From the cell containing the given text, extract its center point as [X, Y] coordinate. 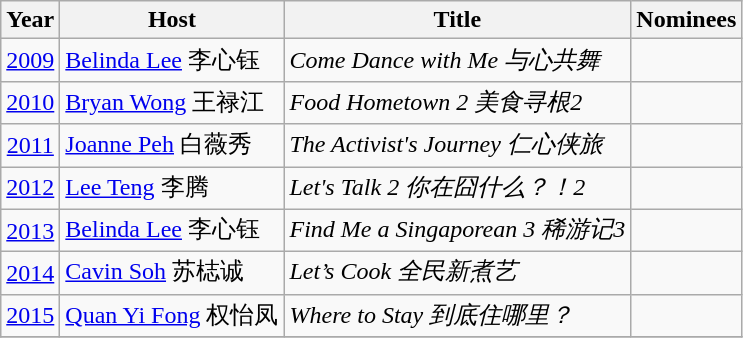
The Activist's Journey 仁心侠旅 [458, 146]
Find Me a Singaporean 3 稀游记3 [458, 230]
Come Dance with Me 与心共舞 [458, 60]
2012 [30, 188]
2009 [30, 60]
Food Hometown 2 美食寻根2 [458, 102]
2014 [30, 274]
Lee Teng 李腾 [172, 188]
2011 [30, 146]
Joanne Peh 白薇秀 [172, 146]
2013 [30, 230]
Where to Stay 到底住哪里？ [458, 316]
Quan Yi Fong 权怡凤 [172, 316]
2010 [30, 102]
Let’s Cook 全民新煮艺 [458, 274]
Title [458, 20]
Bryan Wong 王禄江 [172, 102]
2015 [30, 316]
Host [172, 20]
Let's Talk 2 你在囧什么？！2 [458, 188]
Year [30, 20]
Cavin Soh 苏梽诚 [172, 274]
Nominees [686, 20]
